Capture the cell that displays the provided text and extract its (X, Y) central coordinate. 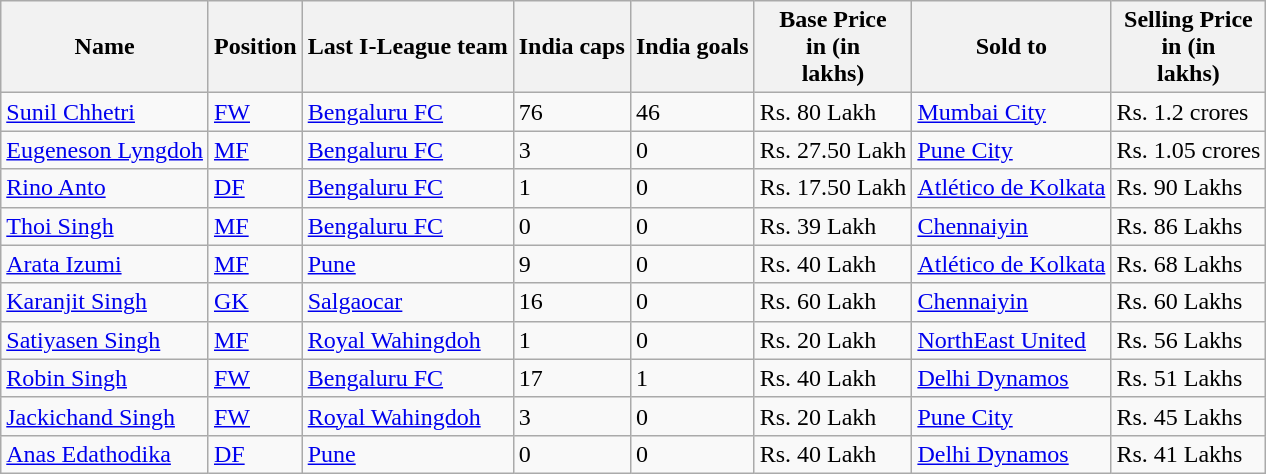
17 (572, 378)
Rs. 60 Lakhs (1188, 302)
Rs. 39 Lakh (833, 226)
Rs. 51 Lakhs (1188, 378)
16 (572, 302)
Robin Singh (105, 378)
India goals (692, 47)
Rino Anto (105, 188)
Rs. 68 Lakhs (1188, 264)
Anas Edathodika (105, 454)
Position (255, 47)
Base Price in (in lakhs) (833, 47)
Thoi Singh (105, 226)
Name (105, 47)
Mumbai City (1012, 112)
Jackichand Singh (105, 416)
Rs. 80 Lakh (833, 112)
India caps (572, 47)
Eugeneson Lyngdoh (105, 150)
Rs. 45 Lakhs (1188, 416)
Salgaocar (408, 302)
Rs. 60 Lakh (833, 302)
9 (572, 264)
Selling Price in (inlakhs) (1188, 47)
Satiyasen Singh (105, 340)
Karanjit Singh (105, 302)
Arata Izumi (105, 264)
Rs. 86 Lakhs (1188, 226)
Sunil Chhetri (105, 112)
Rs. 90 Lakhs (1188, 188)
Rs. 27.50 Lakh (833, 150)
Rs. 17.50 Lakh (833, 188)
76 (572, 112)
Last I-League team (408, 47)
Rs. 1.2 crores (1188, 112)
Rs. 1.05 crores (1188, 150)
Sold to (1012, 47)
NorthEast United (1012, 340)
46 (692, 112)
GK (255, 302)
Rs. 56 Lakhs (1188, 340)
Rs. 41 Lakhs (1188, 454)
